Capture the cell that displays the provided text and extract its (X, Y) central coordinate. 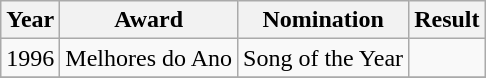
Award (149, 20)
Result (447, 20)
Melhores do Ano (149, 58)
1996 (30, 58)
Nomination (324, 20)
Year (30, 20)
Song of the Year (324, 58)
